Capture the cell that displays the provided text and extract its [X, Y] central coordinate. 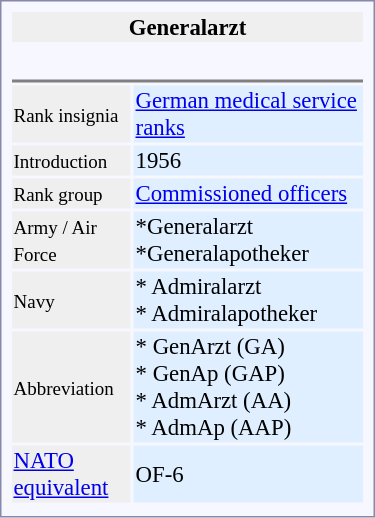
Commissioned officers [248, 193]
OF-6 [248, 474]
* GenArzt (GA)* GenAp (GAP)* AdmArzt (AA)* AdmAp (AAP) [248, 388]
Introduction [72, 161]
Abbreviation [72, 388]
NATOequivalent [72, 474]
Rank group [72, 193]
Rank insignia [72, 114]
Generalarzt [188, 27]
*Generalarzt*Generalapotheker [248, 240]
Navy [72, 300]
German medical service ranks [248, 114]
* Admiralarzt* Admiralapotheker [248, 300]
1956 [248, 161]
Army / Air Force [72, 240]
